Provide the (X, Y) coordinate of the cell's center where the given text is located.  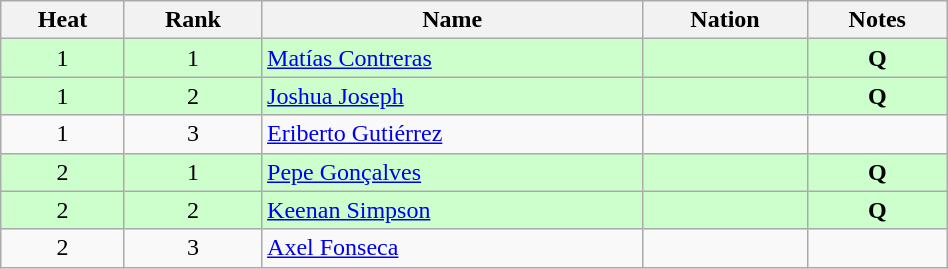
Notes (877, 20)
Eriberto Gutiérrez (452, 134)
Rank (192, 20)
Matías Contreras (452, 58)
Axel Fonseca (452, 248)
Name (452, 20)
Pepe Gonçalves (452, 172)
Heat (63, 20)
Nation (726, 20)
Joshua Joseph (452, 96)
Keenan Simpson (452, 210)
